Pinpoint the cell where the given text exists, returning its (x, y) midpoint coordinate. 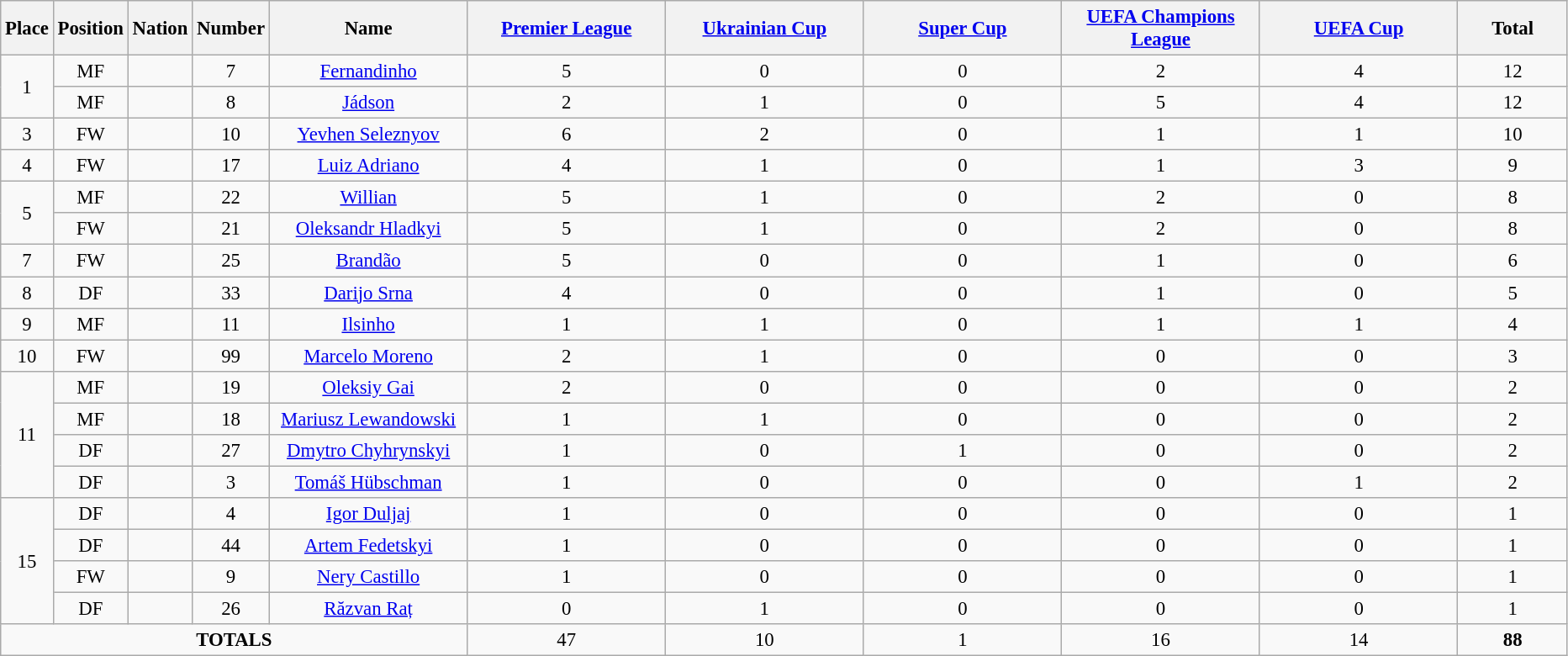
Tomáš Hübschman (368, 482)
Jádson (368, 103)
Yevhen Seleznyov (368, 135)
Number (231, 29)
16 (1161, 640)
Dmytro Chyhrynskyi (368, 451)
21 (231, 230)
88 (1513, 640)
Nery Castillo (368, 577)
UEFA Cup (1359, 29)
Nation (160, 29)
27 (231, 451)
Oleksandr Hladkyi (368, 230)
Ukrainian Cup (765, 29)
Artem Fedetskyi (368, 545)
Name (368, 29)
Răzvan Raț (368, 609)
25 (231, 261)
99 (231, 356)
TOTALS (234, 640)
Marcelo Moreno (368, 356)
Position (91, 29)
Ilsinho (368, 324)
18 (231, 419)
44 (231, 545)
Total (1513, 29)
Darijo Srna (368, 293)
47 (567, 640)
Place (27, 29)
15 (27, 561)
19 (231, 387)
Oleksiy Gai (368, 387)
Brandão (368, 261)
22 (231, 198)
14 (1359, 640)
17 (231, 166)
Luiz Adriano (368, 166)
33 (231, 293)
Premier League (567, 29)
Mariusz Lewandowski (368, 419)
UEFA Champions League (1161, 29)
26 (231, 609)
Igor Duljaj (368, 514)
Willian (368, 198)
Fernandinho (368, 71)
Super Cup (963, 29)
